Output the [X, Y] coordinate of the center of the cell containing the given text.  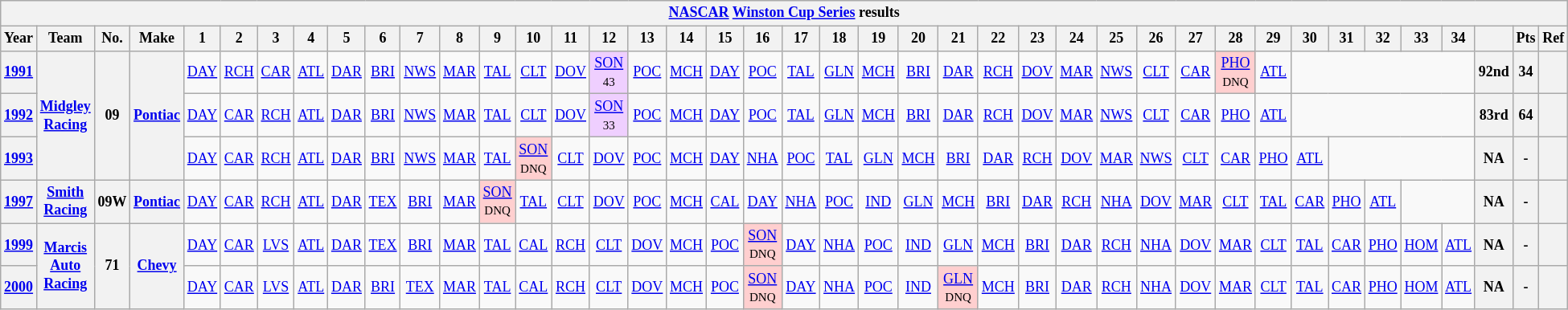
20 [918, 39]
32 [1383, 39]
7 [420, 39]
4 [311, 39]
33 [1422, 39]
16 [762, 39]
Year [19, 39]
1992 [19, 116]
1993 [19, 158]
Chevy [158, 267]
9 [497, 39]
14 [687, 39]
09 [113, 116]
24 [1077, 39]
19 [878, 39]
2 [239, 39]
Pts [1526, 39]
5 [347, 39]
PHODNQ [1236, 72]
2000 [19, 288]
1997 [19, 202]
23 [1037, 39]
Make [158, 39]
No. [113, 39]
Midgley Racing [65, 116]
26 [1156, 39]
83rd [1494, 116]
Team [65, 39]
SON43 [609, 72]
10 [534, 39]
SON33 [609, 116]
21 [958, 39]
Marcis Auto Racing [65, 267]
22 [998, 39]
92nd [1494, 72]
NASCAR Winston Cup Series results [785, 13]
12 [609, 39]
8 [460, 39]
1999 [19, 245]
17 [801, 39]
64 [1526, 116]
25 [1117, 39]
1 [202, 39]
1991 [19, 72]
11 [571, 39]
Ref [1554, 39]
Smith Racing [65, 202]
18 [839, 39]
31 [1347, 39]
29 [1274, 39]
09W [113, 202]
28 [1236, 39]
15 [724, 39]
GLNDNQ [958, 288]
71 [113, 267]
3 [276, 39]
13 [647, 39]
6 [383, 39]
30 [1310, 39]
27 [1196, 39]
